For the text-containing cell, return its midpoint in [x, y] coordinate format. 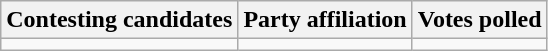
Votes polled [480, 20]
Party affiliation [325, 20]
Contesting candidates [120, 20]
